Output the [x, y] coordinate of the center of the cell containing the given text.  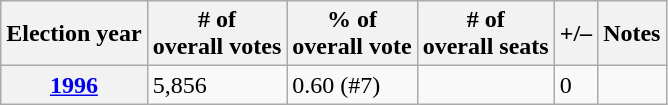
# ofoverall seats [486, 34]
1996 [74, 85]
+/– [576, 34]
# ofoverall votes [217, 34]
0 [576, 85]
% ofoverall vote [352, 34]
Election year [74, 34]
0.60 (#7) [352, 85]
5,856 [217, 85]
Notes [632, 34]
